Scan for the cell matching the given text and deliver its [X, Y] coordinate at center. 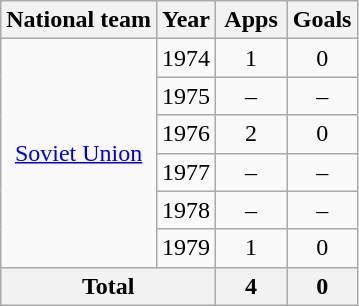
Total [108, 286]
1974 [186, 58]
4 [252, 286]
Soviet Union [79, 153]
Apps [252, 20]
National team [79, 20]
Goals [322, 20]
1976 [186, 134]
1978 [186, 210]
1977 [186, 172]
2 [252, 134]
1979 [186, 248]
Year [186, 20]
1975 [186, 96]
